Find where the given text appears and provide that cell's center as (X, Y) coordinate. 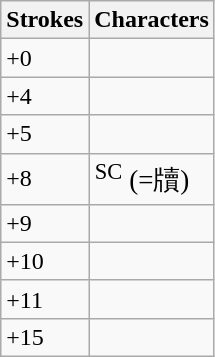
+9 (45, 223)
SC (=牘) (152, 178)
+11 (45, 299)
Characters (152, 20)
+10 (45, 261)
Strokes (45, 20)
+15 (45, 337)
+8 (45, 178)
+5 (45, 134)
+0 (45, 58)
+4 (45, 96)
